Identify which cell holds the provided text, then report its (x, y) central coordinate. 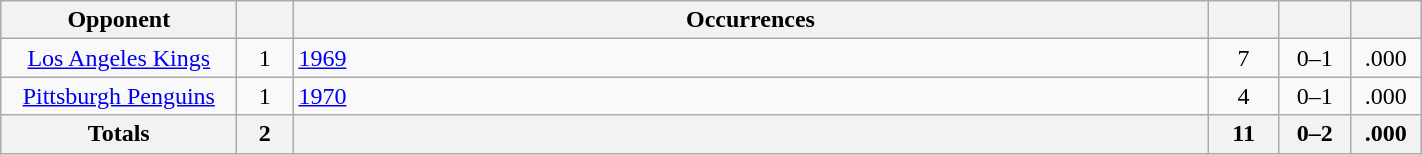
Los Angeles Kings (119, 58)
4 (1244, 96)
1969 (750, 58)
11 (1244, 134)
7 (1244, 58)
Occurrences (750, 20)
Totals (119, 134)
1970 (750, 96)
Opponent (119, 20)
0–2 (1314, 134)
Pittsburgh Penguins (119, 96)
2 (265, 134)
